Extract the (x, y) coordinate from the center of the cell holding the provided text.  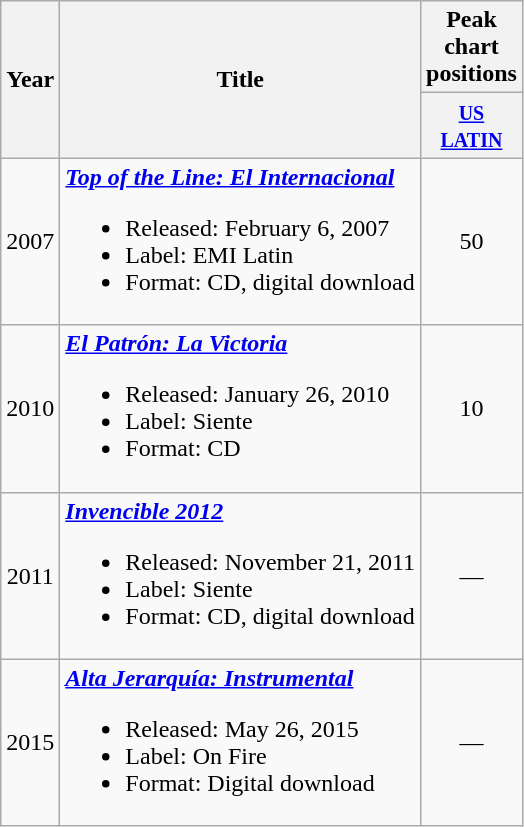
Title (240, 80)
Year (30, 80)
2007 (30, 242)
10 (472, 408)
Alta Jerarquía: InstrumentalReleased: May 26, 2015Label: On FireFormat: Digital download (240, 742)
2010 (30, 408)
El Patrón: La VictoriaReleased: January 26, 2010Label: SienteFormat: CD (240, 408)
Peak chart positions (472, 47)
50 (472, 242)
USLATIN (472, 126)
Top of the Line: El InternacionalReleased: February 6, 2007Label: EMI LatinFormat: CD, digital download (240, 242)
2015 (30, 742)
Invencible 2012Released: November 21, 2011Label: SienteFormat: CD, digital download (240, 576)
2011 (30, 576)
